Search for the cell housing the specified text and yield its [x, y] center coordinate. 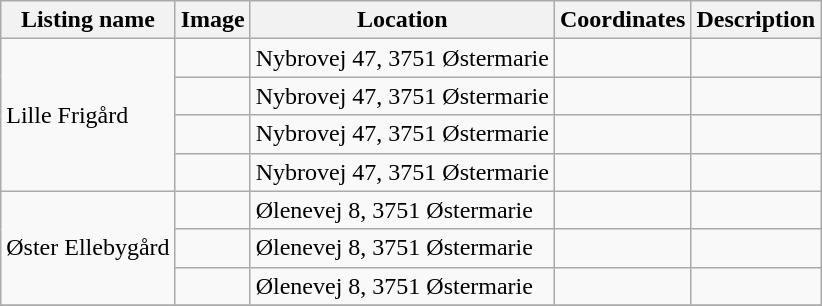
Coordinates [622, 20]
Lille Frigård [88, 115]
Description [756, 20]
Image [212, 20]
Listing name [88, 20]
Location [402, 20]
Øster Ellebygård [88, 248]
